Determine the (X, Y) coordinate at the center of the cell enclosing the given text.  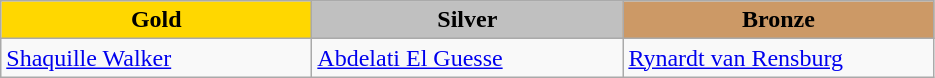
Gold (156, 20)
Silver (468, 20)
Rynardt van Rensburg (778, 58)
Bronze (778, 20)
Abdelati El Guesse (468, 58)
Shaquille Walker (156, 58)
